Return [X, Y] of the center of cell containing provided text 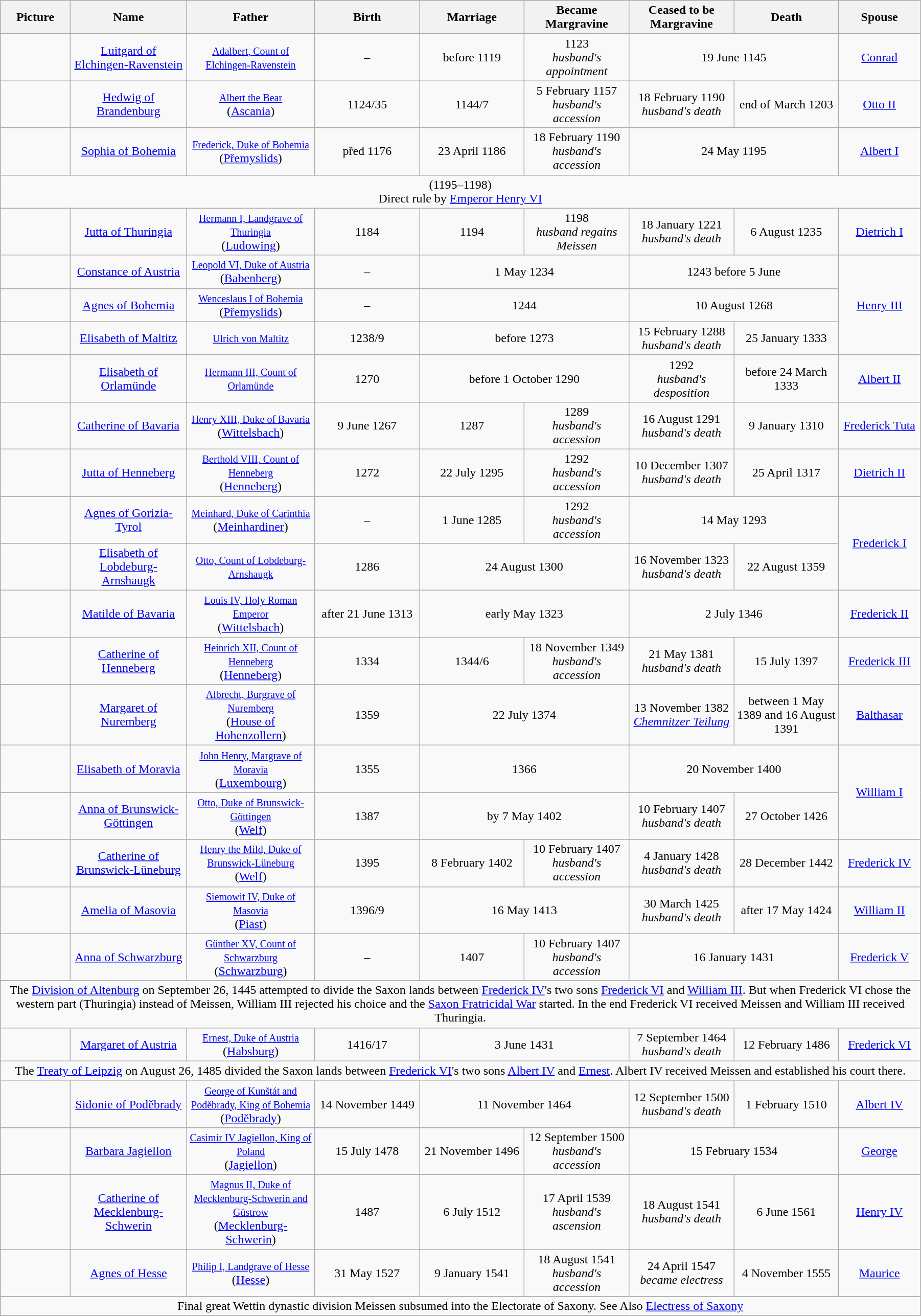
Anna of Schwarzburg [128, 957]
12 September 1500husband's death [682, 1104]
1144/7 [472, 104]
14 November 1449 [367, 1104]
15 February 1288husband's death [682, 338]
William II [880, 910]
before 1273 [524, 338]
Frederick I [880, 543]
Meinhard, Duke of Carinthia(Meinhardiner) [250, 519]
Frederick III [880, 661]
Elisabeth of Orlamünde [128, 378]
Elisabeth of Moravia [128, 769]
18 February 1190husband's accession [577, 151]
16 May 1413 [524, 910]
1396/9 [367, 910]
Name [128, 17]
1198husband regains Meissen [577, 232]
Frederick II [880, 614]
30 March 1425husband's death [682, 910]
Frederick VI [880, 1044]
1487 [367, 1212]
1334 [367, 661]
Birth [367, 17]
14 May 1293 [734, 519]
9 January 1310 [786, 425]
early May 1323 [524, 614]
Jutta of Henneberg [128, 472]
7 September 1464husband's death [682, 1044]
Frederick Tuta [880, 425]
Spouse [880, 17]
Hermann III, Count of Orlamünde [250, 378]
George [880, 1151]
Dietrich II [880, 472]
Albert I [880, 151]
24 May 1195 [734, 151]
Frederick, Duke of Bohemia(Přemyslids) [250, 151]
5 February 1157husband's accession [577, 104]
Sidonie of Poděbrady [128, 1104]
Günther XV, Count of Schwarzburg(Schwarzburg) [250, 957]
15 July 1478 [367, 1151]
1270 [367, 378]
24 April 1547became electress [682, 1273]
11 November 1464 [524, 1104]
1359 [367, 715]
Hermann I, Landgrave of Thuringia(Ludowing) [250, 232]
6 June 1561 [786, 1212]
Louis IV, Holy Roman Emperor(Wittelsbach) [250, 614]
Henry IV [880, 1212]
21 November 1496 [472, 1151]
Elisabeth of Maltitz [128, 338]
Margaret of Austria [128, 1044]
Albert the Bear(Ascania) [250, 104]
25 April 1317 [786, 472]
by 7 May 1402 [524, 816]
18 February 1190husband's death [682, 104]
Maurice [880, 1273]
Henry the Mild, Duke of Brunswick-Lüneburg(Welf) [250, 863]
Agnes of Hesse [128, 1273]
Catherine of Henneberg [128, 661]
Picture [36, 17]
end of March 1203 [786, 104]
Albert IV [880, 1104]
1355 [367, 769]
16 August 1291husband's death [682, 425]
Ulrich von Maltitz [250, 338]
9 January 1541 [472, 1273]
1366 [524, 769]
Leopold VI, Duke of Austria(Babenberg) [250, 272]
1 February 1510 [786, 1104]
Amelia of Masovia [128, 910]
Death [786, 17]
9 June 1267 [367, 425]
John Henry, Margrave of Moravia(Luxembourg) [250, 769]
Elisabeth of Lobdeburg-Arnshaugk [128, 567]
1124/35 [367, 104]
18 August 1541husband's death [682, 1212]
after 17 May 1424 [786, 910]
Final great Wettin dynastic division Meissen subsumed into the Electorate of Saxony. See Also Electress of Saxony [460, 1306]
George of Kunštát and Poděbrady, King of Bohemia(Poděbrady) [250, 1104]
1123husband's appointment [577, 57]
18 January 1221husband's death [682, 232]
6 August 1235 [786, 232]
18 November 1349husband's accession [577, 661]
15 February 1534 [734, 1151]
8 February 1402 [472, 863]
between 1 May 1389 and 16 August 1391 [786, 715]
19 June 1145 [734, 57]
1344/6 [472, 661]
Otto II [880, 104]
Barbara Jagiellon [128, 1151]
Constance of Austria [128, 272]
Agnes of Bohemia [128, 305]
13 November 1382Chemnitzer Teilung [682, 715]
22 July 1295 [472, 472]
1289husband's accession [577, 425]
Became Margravine [577, 17]
20 November 1400 [734, 769]
Berthold VIII, Count of Henneberg(Henneberg) [250, 472]
Luitgard of Elchingen-Ravenstein [128, 57]
Hedwig of Brandenburg [128, 104]
24 August 1300 [524, 567]
6 July 1512 [472, 1212]
Frederick V [880, 957]
1407 [472, 957]
1272 [367, 472]
1184 [367, 232]
Conrad [880, 57]
22 August 1359 [786, 567]
16 January 1431 [734, 957]
10 February 1407husband's death [682, 816]
Siemowit IV, Duke of Masovia(Piast) [250, 910]
1292husband's desposition [682, 378]
Albert II [880, 378]
22 July 1374 [524, 715]
1 May 1234 [524, 272]
1194 [472, 232]
Ernest, Duke of Austria(Habsburg) [250, 1044]
before 24 March 1333 [786, 378]
Margaret of Nuremberg [128, 715]
Wenceslaus I of Bohemia(Přemyslids) [250, 305]
před 1176 [367, 151]
Albrecht, Burgrave of Nuremberg(House of Hohenzollern) [250, 715]
Balthasar [880, 715]
(1195–1198)Direct rule by Emperor Henry VI [460, 191]
21 May 1381husband's death [682, 661]
1244 [524, 305]
1395 [367, 863]
23 April 1186 [472, 151]
17 April 1539husband's ascension [577, 1212]
1 June 1285 [472, 519]
Anna of Brunswick-Göttingen [128, 816]
Matilde of Bavaria [128, 614]
Ceased to be Margravine [682, 17]
Otto, Duke of Brunswick-Göttingen(Welf) [250, 816]
1238/9 [367, 338]
Jutta of Thuringia [128, 232]
1387 [367, 816]
Henry XIII, Duke of Bavaria(Wittelsbach) [250, 425]
4 November 1555 [786, 1273]
William I [880, 792]
before 1 October 1290 [524, 378]
18 August 1541husband's accession [577, 1273]
Marriage [472, 17]
Catherine of Brunswick-Lüneburg [128, 863]
12 February 1486 [786, 1044]
Dietrich I [880, 232]
25 January 1333 [786, 338]
Father [250, 17]
Catherine of Bavaria [128, 425]
10 August 1268 [734, 305]
15 July 1397 [786, 661]
16 November 1323husband's death [682, 567]
31 May 1527 [367, 1273]
12 September 1500husband's accession [577, 1151]
10 December 1307husband's death [682, 472]
Magnus II, Duke of Mecklenburg-Schwerin and Güstrow(Mecklenburg-Schwerin) [250, 1212]
Philip I, Landgrave of Hesse(Hesse) [250, 1273]
4 January 1428husband's death [682, 863]
Agnes of Gorizia-Tyrol [128, 519]
Henry III [880, 305]
Frederick IV [880, 863]
Otto, Count of Lobdeburg-Arnshaugk [250, 567]
Sophia of Bohemia [128, 151]
Adalbert, Count of Elchingen-Ravenstein [250, 57]
28 December 1442 [786, 863]
after 21 June 1313 [367, 614]
before 1119 [472, 57]
2 July 1346 [734, 614]
1286 [367, 567]
Heinrich XII, Count of Henneberg(Henneberg) [250, 661]
3 June 1431 [524, 1044]
1243 before 5 June [734, 272]
1416/17 [367, 1044]
Catherine of Mecklenburg-Schwerin [128, 1212]
1287 [472, 425]
27 October 1426 [786, 816]
Casimir IV Jagiellon, King of Poland(Jagiellon) [250, 1151]
